Locate the cell with the specified text and output its [x, y] center coordinate. 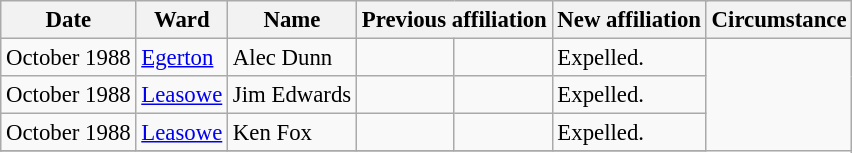
Previous affiliation [454, 20]
Alec Dunn [292, 58]
Date [68, 20]
Ken Fox [292, 133]
Name [292, 20]
New affiliation [629, 20]
Jim Edwards [292, 95]
Ward [182, 20]
Egerton [182, 58]
Circumstance [779, 20]
